Pinpoint the cell where the given text exists, returning its (X, Y) midpoint coordinate. 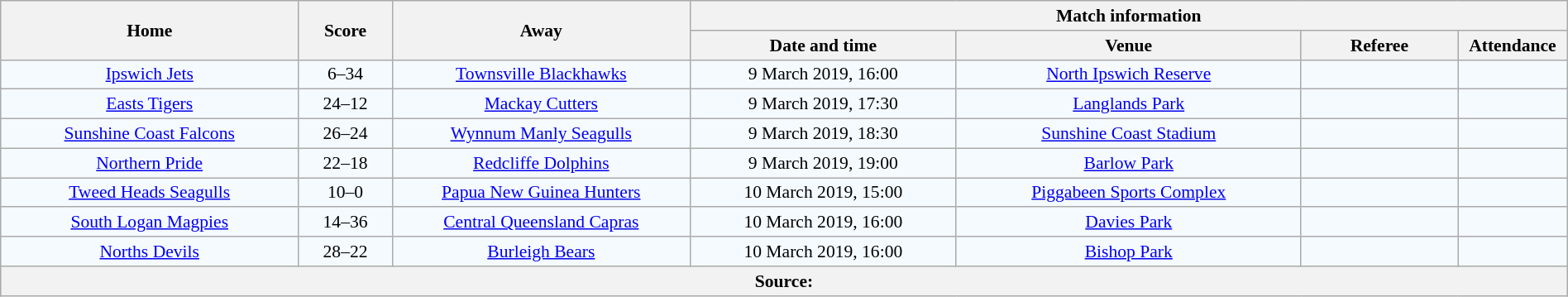
9 March 2019, 17:30 (823, 104)
26–24 (346, 134)
South Logan Magpies (150, 223)
Burleigh Bears (541, 251)
Piggabeen Sports Complex (1128, 193)
10–0 (346, 193)
Attendance (1513, 46)
Home (150, 30)
Barlow Park (1128, 163)
Easts Tigers (150, 104)
Venue (1128, 46)
9 March 2019, 18:30 (823, 134)
24–12 (346, 104)
Referee (1379, 46)
Away (541, 30)
Score (346, 30)
Davies Park (1128, 223)
28–22 (346, 251)
Central Queensland Capras (541, 223)
6–34 (346, 74)
14–36 (346, 223)
Langlands Park (1128, 104)
Mackay Cutters (541, 104)
9 March 2019, 19:00 (823, 163)
Wynnum Manly Seagulls (541, 134)
Source: (784, 281)
Date and time (823, 46)
Townsville Blackhawks (541, 74)
9 March 2019, 16:00 (823, 74)
Ipswich Jets (150, 74)
North Ipswich Reserve (1128, 74)
Sunshine Coast Stadium (1128, 134)
Norths Devils (150, 251)
Northern Pride (150, 163)
Redcliffe Dolphins (541, 163)
Match information (1128, 16)
Bishop Park (1128, 251)
10 March 2019, 15:00 (823, 193)
22–18 (346, 163)
Papua New Guinea Hunters (541, 193)
Tweed Heads Seagulls (150, 193)
Sunshine Coast Falcons (150, 134)
